From the cell containing the given text, extract its center point as (X, Y) coordinate. 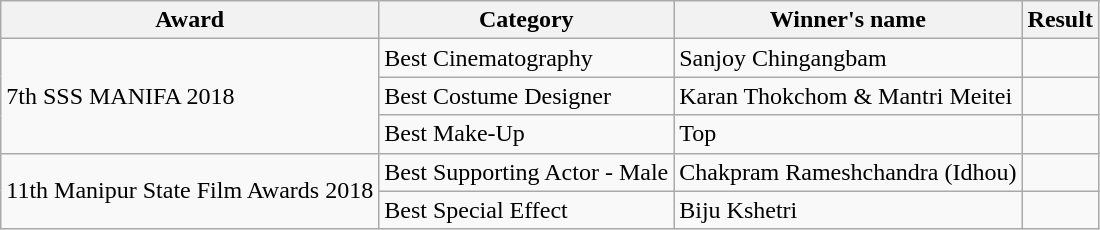
Award (190, 20)
11th Manipur State Film Awards 2018 (190, 191)
Chakpram Rameshchandra (Idhou) (848, 172)
Sanjoy Chingangbam (848, 58)
7th SSS MANIFA 2018 (190, 96)
Karan Thokchom & Mantri Meitei (848, 96)
Best Special Effect (526, 210)
Best Make-Up (526, 134)
Result (1060, 20)
Best Cinematography (526, 58)
Biju Kshetri (848, 210)
Best Supporting Actor - Male (526, 172)
Top (848, 134)
Best Costume Designer (526, 96)
Winner's name (848, 20)
Category (526, 20)
